Output the [X, Y] coordinate of the center of the cell containing the given text.  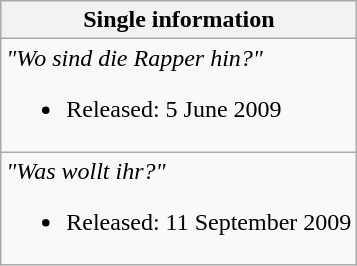
"Wo sind die Rapper hin?"Released: 5 June 2009 [179, 96]
"Was wollt ihr?"Released: 11 September 2009 [179, 208]
Single information [179, 20]
